Return the [x, y] coordinate for the center point of the cell that contains the specified text.  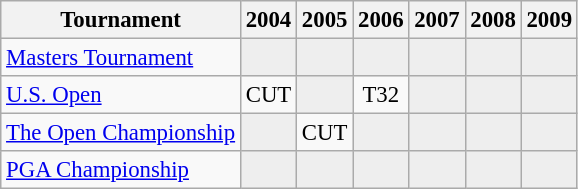
The Open Championship [121, 133]
T32 [381, 95]
Masters Tournament [121, 58]
2005 [325, 20]
2007 [437, 20]
PGA Championship [121, 170]
2006 [381, 20]
2008 [493, 20]
2004 [268, 20]
Tournament [121, 20]
2009 [549, 20]
U.S. Open [121, 95]
